From the cell containing the given text, extract its center point as [x, y] coordinate. 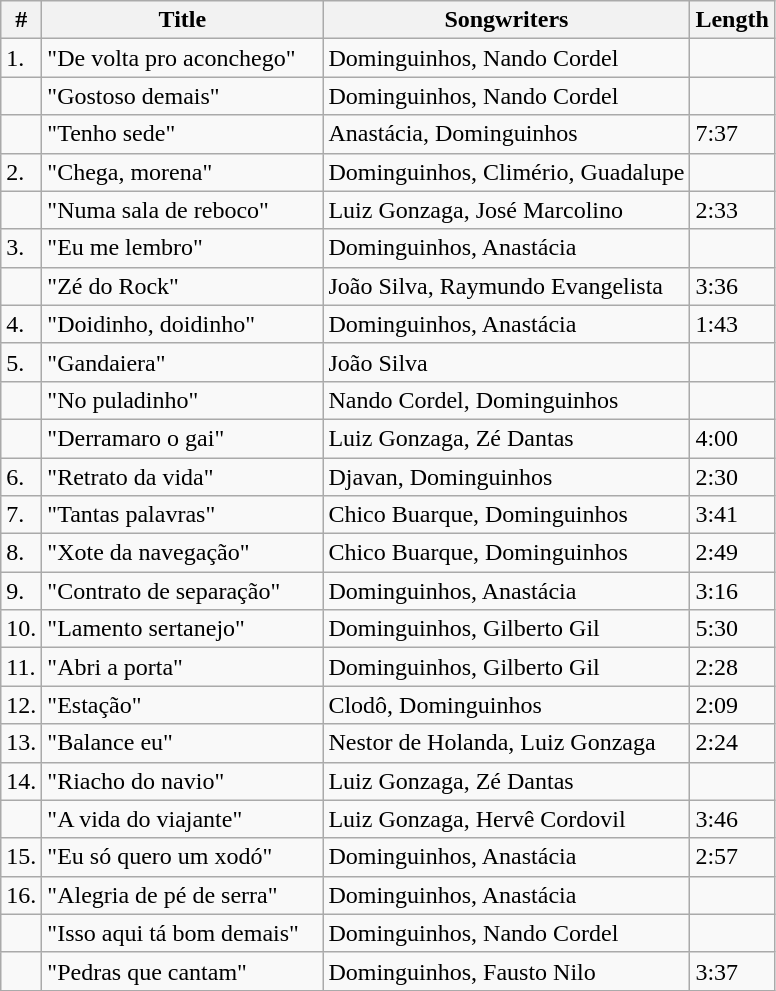
2:28 [732, 667]
"Numa sala de reboco" [182, 210]
Length [732, 20]
2:24 [732, 743]
3:37 [732, 971]
"Chega, morena" [182, 172]
2. [22, 172]
8. [22, 553]
2:57 [732, 857]
Luiz Gonzaga, José Marcolino [506, 210]
"Eu só quero um xodó" [182, 857]
2:33 [732, 210]
1. [22, 58]
Nando Cordel, Dominguinhos [506, 400]
"Eu me lembro" [182, 248]
3:36 [732, 286]
"Isso aqui tá bom demais" [182, 933]
"Pedras que cantam" [182, 971]
14. [22, 781]
Luiz Gonzaga, Hervê Cordovil [506, 819]
"De volta pro aconchego" [182, 58]
16. [22, 895]
Dominguinhos, Fausto Nilo [506, 971]
Nestor de Holanda, Luiz Gonzaga [506, 743]
Title [182, 20]
10. [22, 629]
"Estação" [182, 705]
7. [22, 515]
12. [22, 705]
"Tenho sede" [182, 134]
# [22, 20]
1:43 [732, 324]
2:30 [732, 477]
João Silva, Raymundo Evangelista [506, 286]
2:49 [732, 553]
"Alegria de pé de serra" [182, 895]
9. [22, 591]
15. [22, 857]
"Doidinho, doidinho" [182, 324]
"Lamento sertanejo" [182, 629]
"A vida do viajante" [182, 819]
"Derramaro o gai" [182, 438]
"Retrato da vida" [182, 477]
"Gandaiera" [182, 362]
7:37 [732, 134]
5. [22, 362]
5:30 [732, 629]
"No puladinho" [182, 400]
"Zé do Rock" [182, 286]
3:41 [732, 515]
"Abri a porta" [182, 667]
4:00 [732, 438]
Songwriters [506, 20]
Dominguinhos, Climério, Guadalupe [506, 172]
"Balance eu" [182, 743]
"Gostoso demais" [182, 96]
3. [22, 248]
Anastácia, Dominguinhos [506, 134]
2:09 [732, 705]
"Xote da navegação" [182, 553]
"Contrato de separação" [182, 591]
Clodô, Dominguinhos [506, 705]
João Silva [506, 362]
"Riacho do navio" [182, 781]
13. [22, 743]
4. [22, 324]
6. [22, 477]
3:16 [732, 591]
3:46 [732, 819]
"Tantas palavras" [182, 515]
11. [22, 667]
Djavan, Dominguinhos [506, 477]
